Locate the cell with the specified text and output its [x, y] center coordinate. 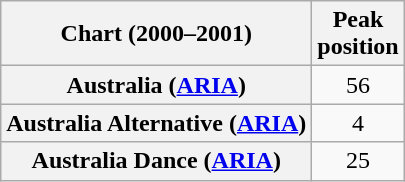
56 [358, 85]
Australia Dance (ARIA) [156, 161]
4 [358, 123]
Australia Alternative (ARIA) [156, 123]
Peakposition [358, 34]
25 [358, 161]
Australia (ARIA) [156, 85]
Chart (2000–2001) [156, 34]
